Provide the (x, y) coordinate of the cell's center where the given text is located.  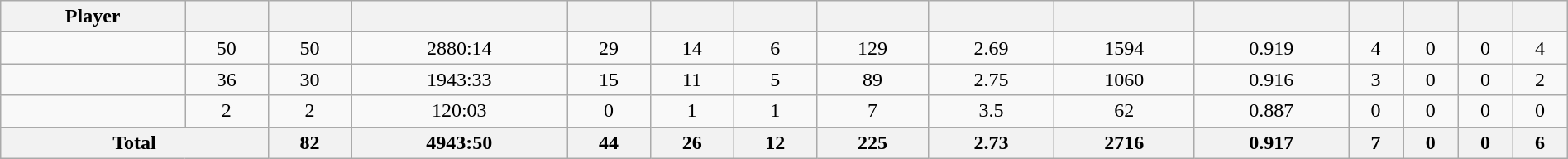
26 (691, 142)
30 (309, 79)
2880:14 (460, 48)
0.887 (1272, 111)
44 (609, 142)
62 (1125, 111)
1943:33 (460, 79)
12 (776, 142)
2716 (1125, 142)
5 (776, 79)
36 (227, 79)
225 (872, 142)
89 (872, 79)
2.69 (991, 48)
29 (609, 48)
129 (872, 48)
2.75 (991, 79)
0.917 (1272, 142)
82 (309, 142)
15 (609, 79)
1060 (1125, 79)
2.73 (991, 142)
1594 (1125, 48)
0.919 (1272, 48)
Total (134, 142)
14 (691, 48)
120:03 (460, 111)
11 (691, 79)
0.916 (1272, 79)
4943:50 (460, 142)
3.5 (991, 111)
Player (93, 17)
3 (1376, 79)
